For the text-containing cell, return its midpoint in [X, Y] coordinate format. 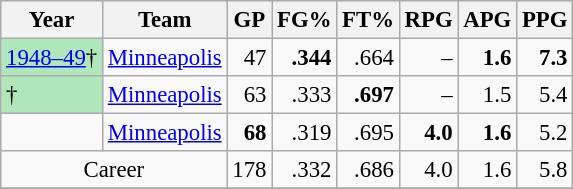
GP [250, 20]
Team [164, 20]
Career [114, 170]
.697 [368, 95]
.332 [304, 170]
47 [250, 58]
.686 [368, 170]
1.5 [488, 95]
.333 [304, 95]
5.8 [545, 170]
.695 [368, 133]
1948–49† [52, 58]
5.4 [545, 95]
APG [488, 20]
5.2 [545, 133]
RPG [428, 20]
FG% [304, 20]
63 [250, 95]
FT% [368, 20]
PPG [545, 20]
178 [250, 170]
Year [52, 20]
.319 [304, 133]
.664 [368, 58]
68 [250, 133]
.344 [304, 58]
7.3 [545, 58]
† [52, 95]
